Return (x, y) of the center of cell containing provided text 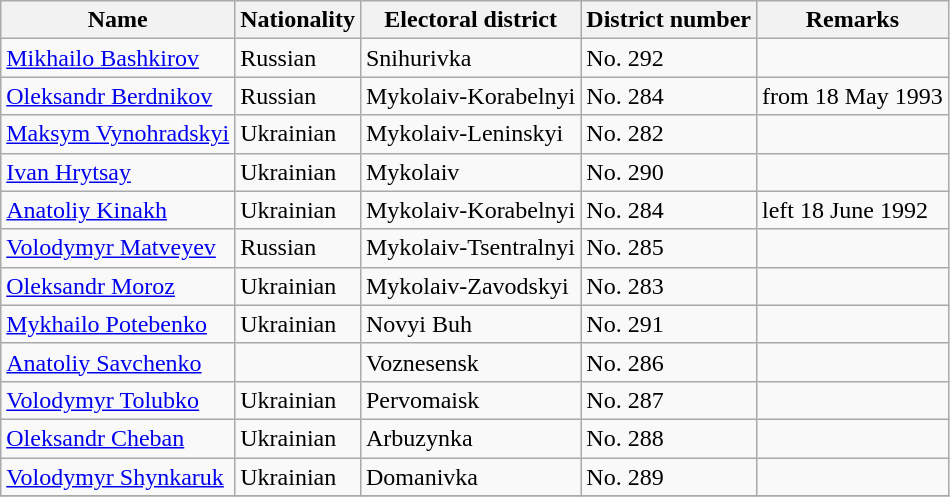
Remarks (853, 20)
Mykolaiv (470, 172)
No. 289 (669, 477)
Arbuzynka (470, 438)
No. 285 (669, 248)
Ivan Hrytsay (118, 172)
Voznesensk (470, 362)
from 18 May 1993 (853, 96)
Maksym Vynohradskyi (118, 134)
Mykolaiv-Leninskyi (470, 134)
No. 287 (669, 400)
No. 288 (669, 438)
Anatoliy Kinakh (118, 210)
No. 291 (669, 324)
No. 286 (669, 362)
Volodymyr Tolubko (118, 400)
No. 292 (669, 58)
Mykhailo Potebenko (118, 324)
Volodymyr Shynkaruk (118, 477)
left 18 June 1992 (853, 210)
No. 283 (669, 286)
Nationality (298, 20)
District number (669, 20)
Oleksandr Moroz (118, 286)
Domanivka (470, 477)
No. 282 (669, 134)
Pervomaisk (470, 400)
Mykolaiv-Zavodskyi (470, 286)
Mykolaiv-Tsentralnyi (470, 248)
Mikhailo Bashkirov (118, 58)
Name (118, 20)
Snihurivka (470, 58)
Oleksandr Berdnikov (118, 96)
Oleksandr Cheban (118, 438)
Volodymyr Matveyev (118, 248)
Electoral district (470, 20)
No. 290 (669, 172)
Novyi Buh (470, 324)
Anatoliy Savchenko (118, 362)
